Search for the cell housing the specified text and yield its (X, Y) center coordinate. 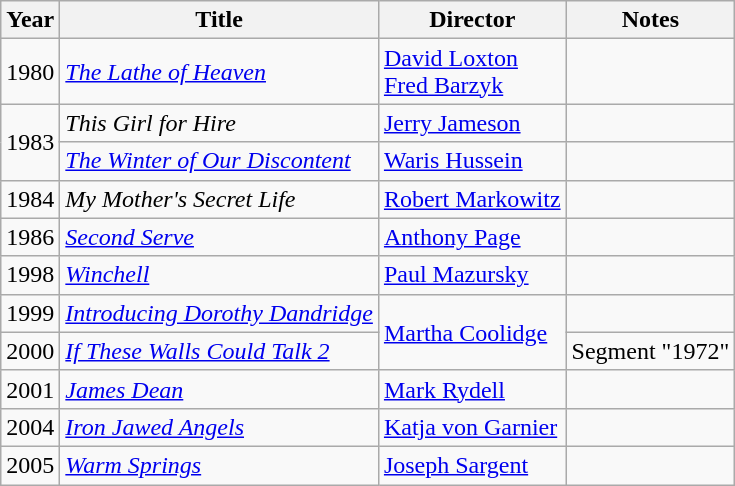
1980 (30, 72)
Robert Markowitz (472, 199)
Winchell (220, 275)
The Winter of Our Discontent (220, 161)
Iron Jawed Angels (220, 427)
Segment "1972" (650, 351)
2000 (30, 351)
David LoxtonFred Barzyk (472, 72)
If These Walls Could Talk 2 (220, 351)
Martha Coolidge (472, 332)
Paul Mazursky (472, 275)
This Girl for Hire (220, 123)
Mark Rydell (472, 389)
Anthony Page (472, 237)
Director (472, 20)
Waris Hussein (472, 161)
2004 (30, 427)
1984 (30, 199)
1999 (30, 313)
Year (30, 20)
Title (220, 20)
1983 (30, 142)
My Mother's Secret Life (220, 199)
James Dean (220, 389)
Introducing Dorothy Dandridge (220, 313)
Joseph Sargent (472, 465)
2005 (30, 465)
1998 (30, 275)
Notes (650, 20)
1986 (30, 237)
Warm Springs (220, 465)
Second Serve (220, 237)
2001 (30, 389)
Jerry Jameson (472, 123)
Katja von Garnier (472, 427)
The Lathe of Heaven (220, 72)
